For the text-containing cell, return its midpoint in (x, y) coordinate format. 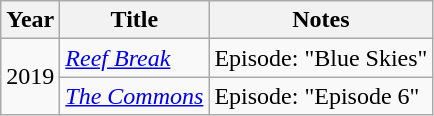
Episode: "Episode 6" (321, 96)
Title (134, 20)
2019 (30, 77)
Year (30, 20)
Notes (321, 20)
The Commons (134, 96)
Episode: "Blue Skies" (321, 58)
Reef Break (134, 58)
